Detect which cell encompasses the target text, then output its [x, y] center coordinate. 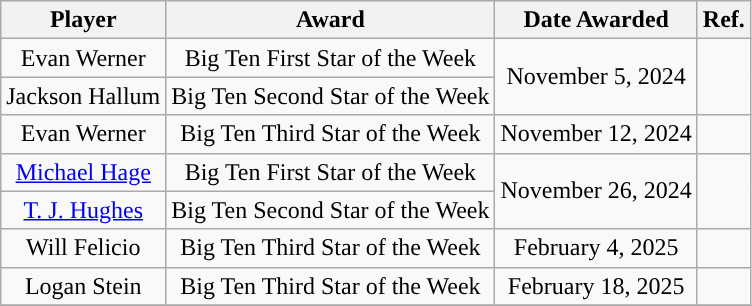
Player [84, 20]
Ref. [724, 20]
Date Awarded [596, 20]
Michael Hage [84, 172]
Jackson Hallum [84, 96]
Will Felicio [84, 248]
February 4, 2025 [596, 248]
November 5, 2024 [596, 77]
February 18, 2025 [596, 286]
Award [330, 20]
Logan Stein [84, 286]
T. J. Hughes [84, 210]
November 26, 2024 [596, 191]
November 12, 2024 [596, 134]
